From the cell containing the given text, extract its center point as [x, y] coordinate. 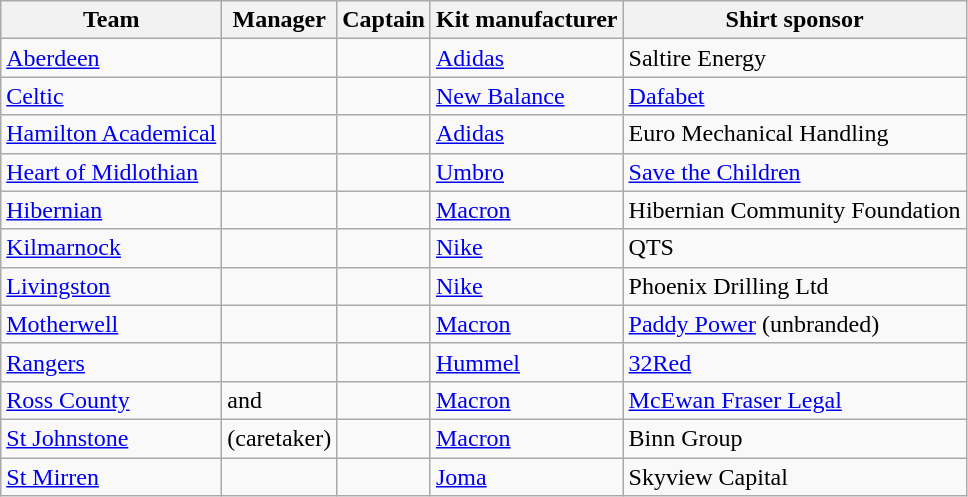
McEwan Fraser Legal [794, 400]
Hibernian [112, 210]
Saltire Energy [794, 58]
Kit manufacturer [526, 20]
St Johnstone [112, 438]
Hamilton Academical [112, 134]
St Mirren [112, 477]
Livingston [112, 286]
Paddy Power (unbranded) [794, 324]
Umbro [526, 172]
Kilmarnock [112, 248]
Skyview Capital [794, 477]
Ross County [112, 400]
Aberdeen [112, 58]
Euro Mechanical Handling [794, 134]
New Balance [526, 96]
Dafabet [794, 96]
Phoenix Drilling Ltd [794, 286]
and [280, 400]
(caretaker) [280, 438]
QTS [794, 248]
Rangers [112, 362]
Shirt sponsor [794, 20]
32Red [794, 362]
Manager [280, 20]
Celtic [112, 96]
Hibernian Community Foundation [794, 210]
Save the Children [794, 172]
Hummel [526, 362]
Binn Group [794, 438]
Team [112, 20]
Joma [526, 477]
Captain [384, 20]
Motherwell [112, 324]
Heart of Midlothian [112, 172]
